Find where the given text appears and provide that cell's center as (x, y) coordinate. 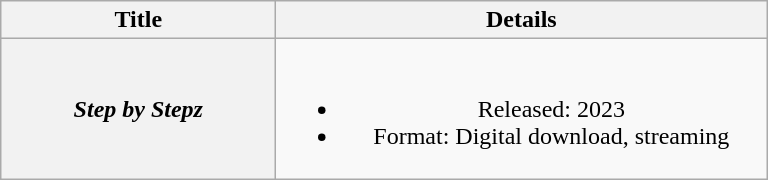
Title (138, 20)
Released: 2023Format: Digital download, streaming (522, 109)
Step by Stepz (138, 109)
Details (522, 20)
